Locate the cell with the specified text and output its (x, y) center coordinate. 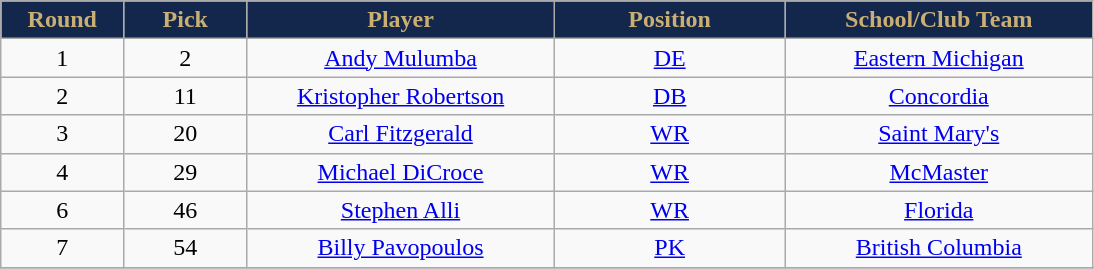
Concordia (939, 96)
20 (186, 134)
3 (62, 134)
11 (186, 96)
Saint Mary's (939, 134)
Michael DiCroce (401, 172)
54 (186, 248)
1 (62, 58)
Player (401, 20)
Pick (186, 20)
DE (670, 58)
7 (62, 248)
Andy Mulumba (401, 58)
British Columbia (939, 248)
Eastern Michigan (939, 58)
Stephen Alli (401, 210)
Kristopher Robertson (401, 96)
Position (670, 20)
Round (62, 20)
PK (670, 248)
Billy Pavopoulos (401, 248)
Florida (939, 210)
29 (186, 172)
DB (670, 96)
46 (186, 210)
School/Club Team (939, 20)
6 (62, 210)
4 (62, 172)
Carl Fitzgerald (401, 134)
McMaster (939, 172)
